Return [x, y] of the center of cell containing provided text 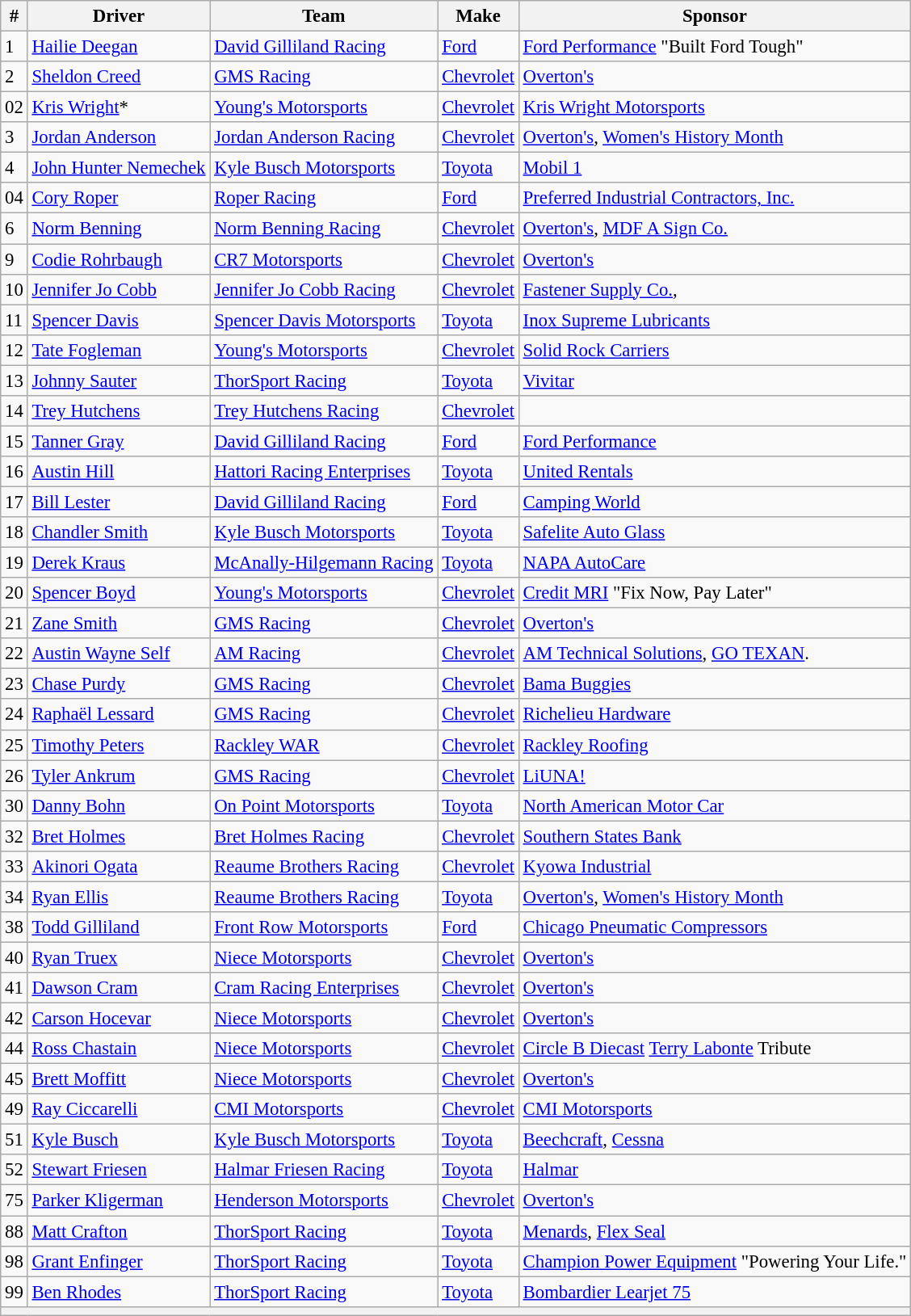
Credit MRI "Fix Now, Pay Later" [714, 593]
30 [15, 805]
LiUNA! [714, 776]
Menards, Flex Seal [714, 1231]
75 [15, 1200]
9 [15, 259]
Jordan Anderson [119, 137]
Bret Holmes [119, 836]
Parker Kligerman [119, 1200]
Ray Ciccarelli [119, 1109]
Spencer Boyd [119, 593]
04 [15, 198]
United Rentals [714, 472]
Halmar Friesen Racing [324, 1171]
18 [15, 532]
McAnally-Hilgemann Racing [324, 563]
52 [15, 1171]
17 [15, 502]
Dawson Cram [119, 988]
Vivitar [714, 381]
02 [15, 107]
Fastener Supply Co., [714, 289]
Tyler Ankrum [119, 776]
Tate Fogleman [119, 350]
Johnny Sauter [119, 381]
Derek Kraus [119, 563]
Sheldon Creed [119, 77]
44 [15, 1049]
Norm Benning [119, 229]
Jennifer Jo Cobb Racing [324, 289]
Ryan Truex [119, 957]
15 [15, 441]
3 [15, 137]
Chandler Smith [119, 532]
Hailie Deegan [119, 47]
Trey Hutchens [119, 411]
Inox Supreme Lubricants [714, 320]
Overton's, MDF A Sign Co. [714, 229]
Preferred Industrial Contractors, Inc. [714, 198]
40 [15, 957]
Danny Bohn [119, 805]
Trey Hutchens Racing [324, 411]
Solid Rock Carriers [714, 350]
1 [15, 47]
Sponsor [714, 16]
Bill Lester [119, 502]
Ford Performance [714, 441]
Bret Holmes Racing [324, 836]
4 [15, 168]
Roper Racing [324, 198]
On Point Motorsports [324, 805]
Beechcraft, Cessna [714, 1140]
21 [15, 624]
32 [15, 836]
Chicago Pneumatic Compressors [714, 927]
Jennifer Jo Cobb [119, 289]
41 [15, 988]
Jordan Anderson Racing [324, 137]
Ryan Ellis [119, 897]
49 [15, 1109]
20 [15, 593]
33 [15, 867]
2 [15, 77]
Tanner Gray [119, 441]
AM Technical Solutions, GO TEXAN. [714, 654]
45 [15, 1079]
Ross Chastain [119, 1049]
19 [15, 563]
AM Racing [324, 654]
Team [324, 16]
34 [15, 897]
NAPA AutoCare [714, 563]
38 [15, 927]
Carson Hocevar [119, 1019]
Raphaël Lessard [119, 715]
51 [15, 1140]
Hattori Racing Enterprises [324, 472]
Champion Power Equipment "Powering Your Life." [714, 1261]
11 [15, 320]
13 [15, 381]
24 [15, 715]
Halmar [714, 1171]
Matt Crafton [119, 1231]
Rackley Roofing [714, 745]
Austin Hill [119, 472]
North American Motor Car [714, 805]
Kyowa Industrial [714, 867]
Timothy Peters [119, 745]
Mobil 1 [714, 168]
99 [15, 1292]
42 [15, 1019]
Cory Roper [119, 198]
CR7 Motorsports [324, 259]
Driver [119, 16]
Norm Benning Racing [324, 229]
Bombardier Learjet 75 [714, 1292]
22 [15, 654]
Rackley WAR [324, 745]
Kyle Busch [119, 1140]
Brett Moffitt [119, 1079]
Camping World [714, 502]
Spencer Davis [119, 320]
Zane Smith [119, 624]
Make [478, 16]
10 [15, 289]
Henderson Motorsports [324, 1200]
Richelieu Hardware [714, 715]
Stewart Friesen [119, 1171]
Chase Purdy [119, 684]
Grant Enfinger [119, 1261]
Akinori Ogata [119, 867]
Safelite Auto Glass [714, 532]
John Hunter Nemechek [119, 168]
26 [15, 776]
Front Row Motorsports [324, 927]
Todd Gilliland [119, 927]
Circle B Diecast Terry Labonte Tribute [714, 1049]
98 [15, 1261]
88 [15, 1231]
12 [15, 350]
16 [15, 472]
Codie Rohrbaugh [119, 259]
23 [15, 684]
14 [15, 411]
6 [15, 229]
Bama Buggies [714, 684]
25 [15, 745]
Spencer Davis Motorsports [324, 320]
Ford Performance "Built Ford Tough" [714, 47]
Cram Racing Enterprises [324, 988]
Ben Rhodes [119, 1292]
Kris Wright Motorsports [714, 107]
Austin Wayne Self [119, 654]
Kris Wright* [119, 107]
Southern States Bank [714, 836]
# [15, 16]
